Determine the (x, y) coordinate at the center of the cell enclosing the given text.  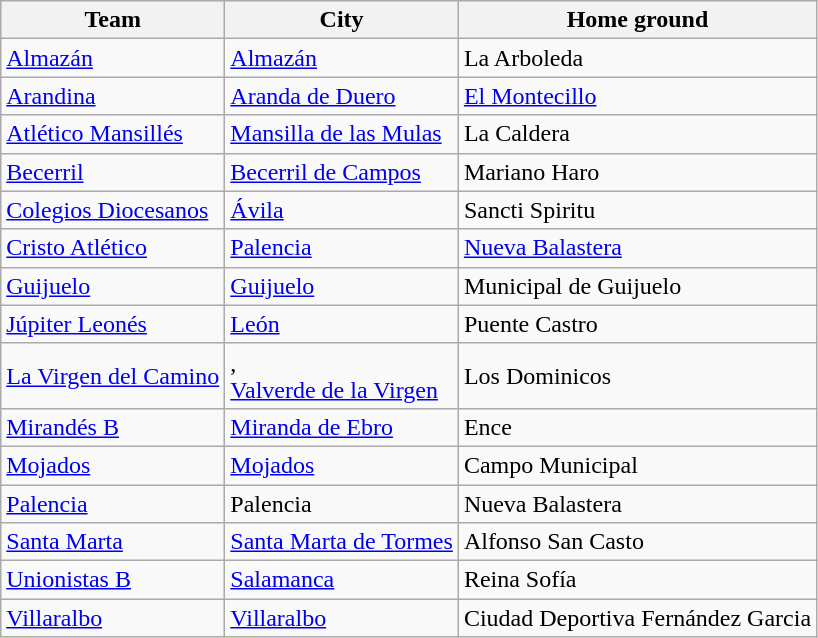
Sancti Spiritu (637, 210)
Júpiter Leonés (113, 324)
La Virgen del Camino (113, 376)
Mariano Haro (637, 172)
Santa Marta de Tormes (342, 542)
Miranda de Ebro (342, 427)
Municipal de Guijuelo (637, 286)
La Caldera (637, 134)
,Valverde de la Virgen (342, 376)
Mirandés B (113, 427)
Alfonso San Casto (637, 542)
City (342, 20)
Home ground (637, 20)
Reina Sofía (637, 580)
León (342, 324)
Atlético Mansillés (113, 134)
Ciudad Deportiva Fernández Garcia (637, 618)
El Montecillo (637, 96)
Mansilla de las Mulas (342, 134)
Puente Castro (637, 324)
Team (113, 20)
Ávila (342, 210)
Unionistas B (113, 580)
Aranda de Duero (342, 96)
Ence (637, 427)
Arandina (113, 96)
Salamanca (342, 580)
Becerril (113, 172)
Cristo Atlético (113, 248)
Campo Municipal (637, 465)
Becerril de Campos (342, 172)
La Arboleda (637, 58)
Los Dominicos (637, 376)
Colegios Diocesanos (113, 210)
Santa Marta (113, 542)
